Find where the given text appears and provide that cell's center as [x, y] coordinate. 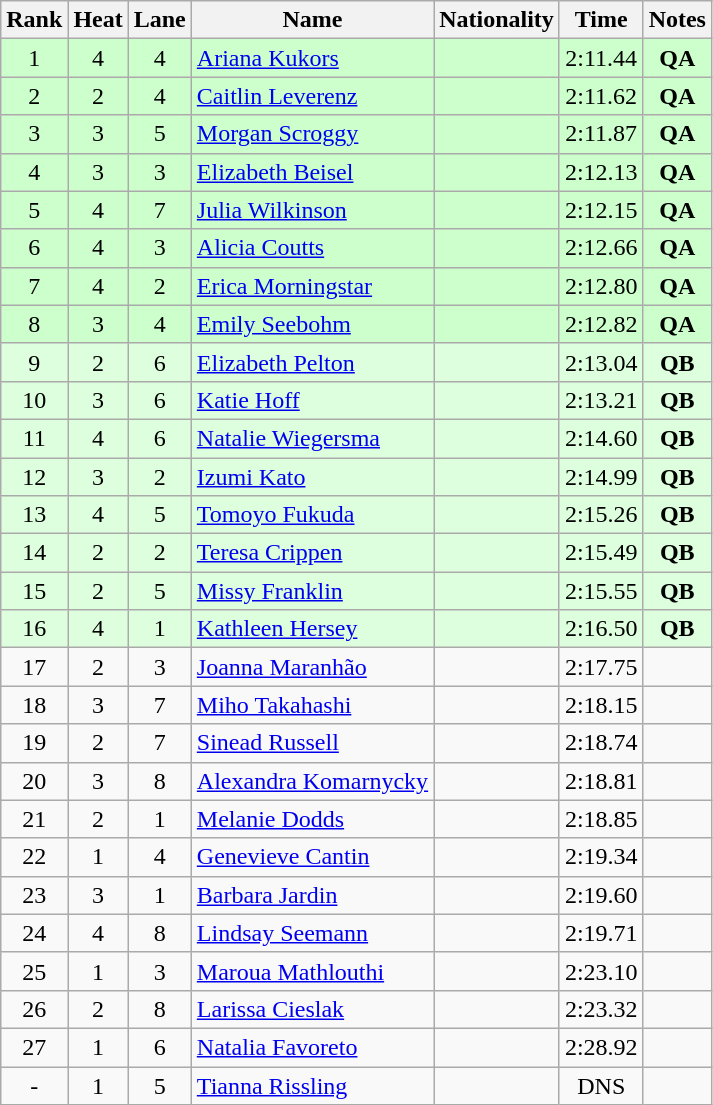
Name [312, 20]
Ariana Kukors [312, 58]
Elizabeth Pelton [312, 362]
2:15.49 [601, 553]
Erica Morningstar [312, 286]
2:19.71 [601, 933]
Larissa Cieslak [312, 1009]
2:18.15 [601, 705]
Rank [34, 20]
16 [34, 629]
Genevieve Cantin [312, 857]
17 [34, 667]
Sinead Russell [312, 743]
13 [34, 515]
Alicia Coutts [312, 248]
25 [34, 971]
Lindsay Seemann [312, 933]
2:13.21 [601, 400]
24 [34, 933]
Barbara Jardin [312, 895]
Alexandra Komarnycky [312, 781]
2:15.26 [601, 515]
2:16.50 [601, 629]
2:18.74 [601, 743]
- [34, 1085]
15 [34, 591]
Katie Hoff [312, 400]
2:19.34 [601, 857]
Joanna Maranhão [312, 667]
Nationality [497, 20]
Melanie Dodds [312, 819]
Tianna Rissling [312, 1085]
19 [34, 743]
Morgan Scroggy [312, 134]
11 [34, 438]
2:13.04 [601, 362]
Maroua Mathlouthi [312, 971]
Emily Seebohm [312, 324]
10 [34, 400]
14 [34, 553]
2:28.92 [601, 1047]
Notes [677, 20]
2:19.60 [601, 895]
2:23.10 [601, 971]
2:12.15 [601, 210]
2:12.80 [601, 286]
Time [601, 20]
Caitlin Leverenz [312, 96]
2:11.62 [601, 96]
2:12.82 [601, 324]
2:11.44 [601, 58]
Teresa Crippen [312, 553]
Tomoyo Fukuda [312, 515]
Miho Takahashi [312, 705]
Missy Franklin [312, 591]
2:17.75 [601, 667]
Julia Wilkinson [312, 210]
18 [34, 705]
21 [34, 819]
22 [34, 857]
Lane [160, 20]
23 [34, 895]
20 [34, 781]
2:15.55 [601, 591]
2:12.13 [601, 172]
2:18.85 [601, 819]
Kathleen Hersey [312, 629]
2:14.99 [601, 477]
Natalie Wiegersma [312, 438]
Heat [98, 20]
2:12.66 [601, 248]
2:11.87 [601, 134]
2:18.81 [601, 781]
Izumi Kato [312, 477]
9 [34, 362]
27 [34, 1047]
2:23.32 [601, 1009]
Elizabeth Beisel [312, 172]
26 [34, 1009]
DNS [601, 1085]
2:14.60 [601, 438]
12 [34, 477]
Natalia Favoreto [312, 1047]
